Capture the cell that displays the provided text and extract its (x, y) central coordinate. 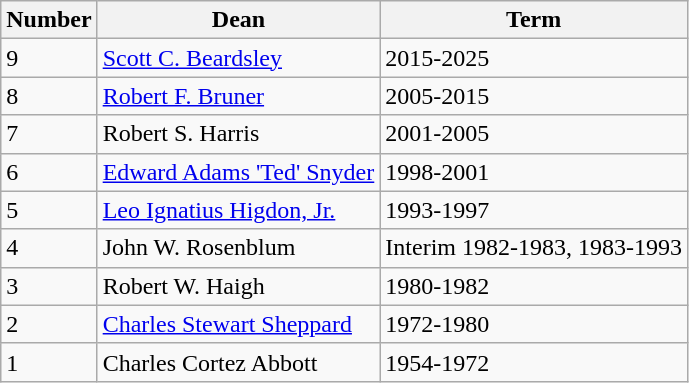
Robert W. Haigh (238, 286)
Number (49, 20)
4 (49, 248)
1980-1982 (534, 286)
Robert S. Harris (238, 134)
5 (49, 210)
Edward Adams 'Ted' Snyder (238, 172)
1993-1997 (534, 210)
1972-1980 (534, 324)
1 (49, 362)
7 (49, 134)
Charles Cortez Abbott (238, 362)
2 (49, 324)
Scott C. Beardsley (238, 58)
1998-2001 (534, 172)
8 (49, 96)
2001-2005 (534, 134)
9 (49, 58)
Leo Ignatius Higdon, Jr. (238, 210)
1954-1972 (534, 362)
3 (49, 286)
2015-2025 (534, 58)
Charles Stewart Sheppard (238, 324)
6 (49, 172)
Interim 1982-1983, 1983-1993 (534, 248)
John W. Rosenblum (238, 248)
Term (534, 20)
Robert F. Bruner (238, 96)
Dean (238, 20)
2005-2015 (534, 96)
